Return [x, y] of the center of cell containing provided text 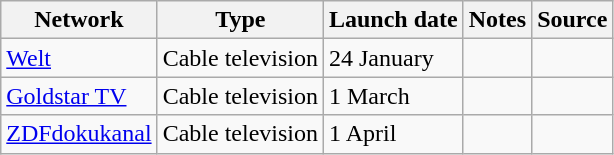
Source [572, 20]
24 January [393, 58]
1 April [393, 134]
Network [79, 20]
Notes [497, 20]
Goldstar TV [79, 96]
Type [240, 20]
1 March [393, 96]
Welt [79, 58]
Launch date [393, 20]
ZDFdokukanal [79, 134]
